Extract the [X, Y] coordinate from the center of the cell holding the provided text.  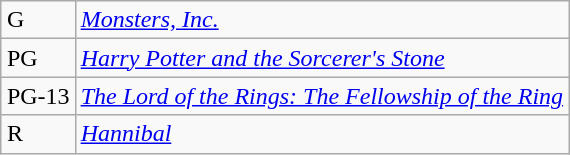
Hannibal [322, 134]
R [38, 134]
Monsters, Inc. [322, 20]
The Lord of the Rings: The Fellowship of the Ring [322, 96]
G [38, 20]
Harry Potter and the Sorcerer's Stone [322, 58]
PG-13 [38, 96]
PG [38, 58]
